Search for the cell housing the specified text and yield its (X, Y) center coordinate. 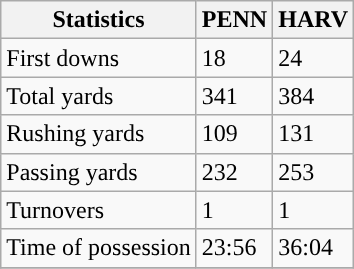
253 (314, 172)
Passing yards (99, 172)
Rushing yards (99, 134)
HARV (314, 20)
341 (234, 96)
Turnovers (99, 210)
131 (314, 134)
First downs (99, 58)
232 (234, 172)
23:56 (234, 248)
Statistics (99, 20)
18 (234, 58)
109 (234, 134)
384 (314, 96)
Time of possession (99, 248)
36:04 (314, 248)
Total yards (99, 96)
24 (314, 58)
PENN (234, 20)
